From the cell containing the given text, extract its center point as (x, y) coordinate. 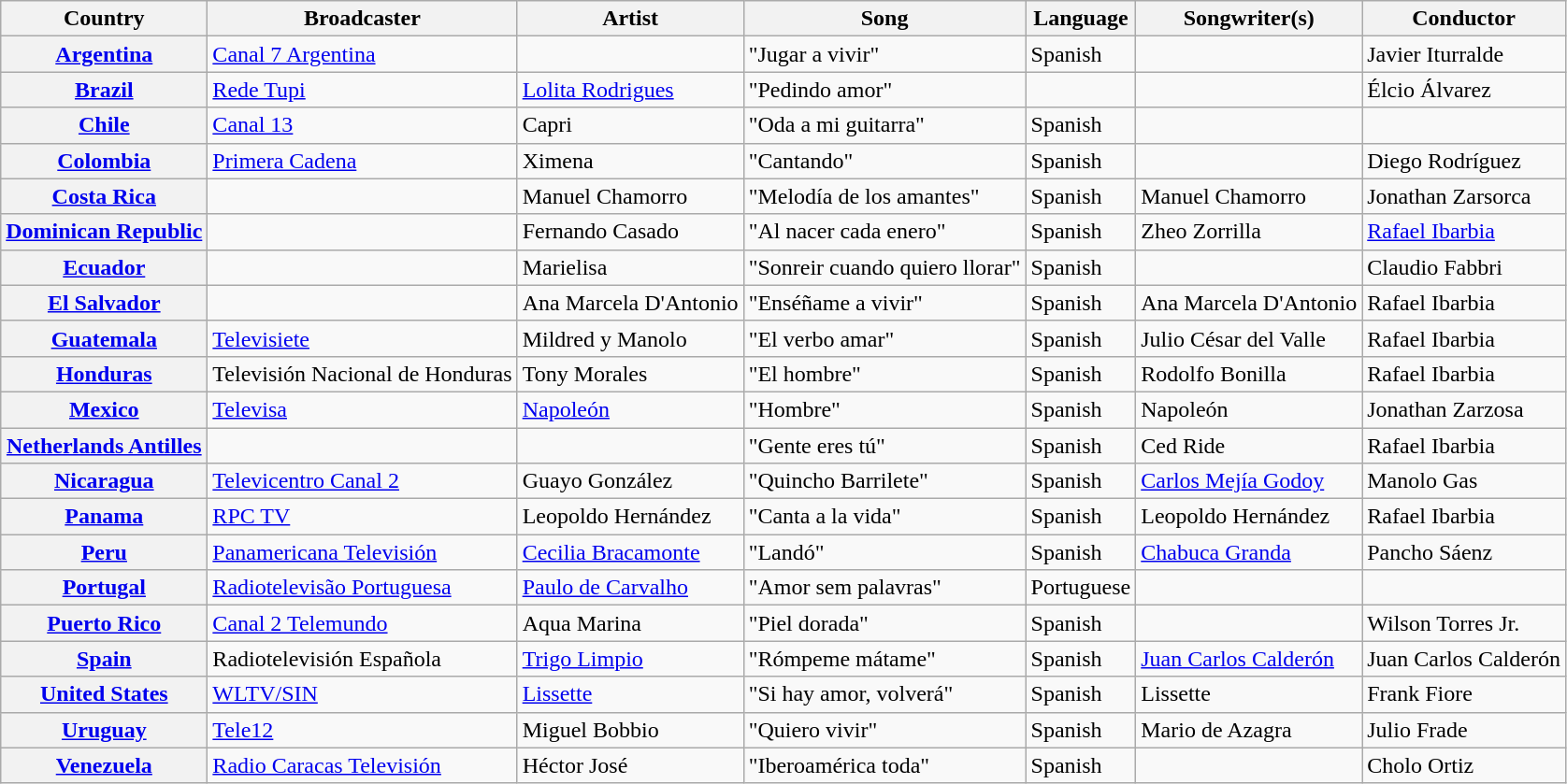
"Landó" (884, 552)
Ximena (630, 161)
Cholo Ortiz (1464, 765)
Radiotelevisión Española (363, 659)
Héctor José (630, 765)
Spain (105, 659)
Wilson Torres Jr. (1464, 623)
"El verbo amar" (884, 338)
Ced Ride (1249, 446)
Canal 2 Telemundo (363, 623)
Tony Morales (630, 374)
Panama (105, 517)
Mexico (105, 409)
Fernando Casado (630, 232)
Julio César del Valle (1249, 338)
Brazil (105, 90)
"Cantando" (884, 161)
"Amor sem palavras" (884, 588)
Country (105, 19)
Songwriter(s) (1249, 19)
Canal 13 (363, 125)
Jonathan Zarzosa (1464, 409)
Élcio Álvarez (1464, 90)
Honduras (105, 374)
Uruguay (105, 730)
Paulo de Carvalho (630, 588)
Miguel Bobbio (630, 730)
Puerto Rico (105, 623)
"Canta a la vida" (884, 517)
Cecilia Bracamonte (630, 552)
Panamericana Televisión (363, 552)
Conductor (1464, 19)
"Sonreir cuando quiero llorar" (884, 267)
"Piel dorada" (884, 623)
Language (1081, 19)
Mildred y Manolo (630, 338)
RPC TV (363, 517)
"Quincho Barrilete" (884, 481)
Televisa (363, 409)
WLTV/SIN (363, 694)
Javier Iturralde (1464, 54)
Julio Frade (1464, 730)
Carlos Mejía Godoy (1249, 481)
Colombia (105, 161)
"El hombre" (884, 374)
Trigo Limpio (630, 659)
"Hombre" (884, 409)
Pancho Sáenz (1464, 552)
El Salvador (105, 303)
"Enséñame a vivir" (884, 303)
Rodolfo Bonilla (1249, 374)
"Iberoamérica toda" (884, 765)
Jonathan Zarsorca (1464, 196)
Diego Rodríguez (1464, 161)
Nicaragua (105, 481)
Portuguese (1081, 588)
Peru (105, 552)
"Melodía de los amantes" (884, 196)
"Quiero vivir" (884, 730)
Primera Cadena (363, 161)
Rede Tupi (363, 90)
Guatemala (105, 338)
Capri (630, 125)
"Gente eres tú" (884, 446)
Frank Fiore (1464, 694)
Zheo Zorrilla (1249, 232)
Televisiete (363, 338)
Tele12 (363, 730)
Chile (105, 125)
Manolo Gas (1464, 481)
Televisión Nacional de Honduras (363, 374)
Venezuela (105, 765)
Argentina (105, 54)
"Al nacer cada enero" (884, 232)
"Oda a mi guitarra" (884, 125)
Artist (630, 19)
Broadcaster (363, 19)
Canal 7 Argentina (363, 54)
"Si hay amor, volverá" (884, 694)
Dominican Republic (105, 232)
Claudio Fabbri (1464, 267)
Portugal (105, 588)
Song (884, 19)
"Jugar a vivir" (884, 54)
"Pedindo amor" (884, 90)
Chabuca Granda (1249, 552)
"Rómpeme mátame" (884, 659)
United States (105, 694)
Ecuador (105, 267)
Radio Caracas Televisión (363, 765)
Aqua Marina (630, 623)
Guayo González (630, 481)
Costa Rica (105, 196)
Marielisa (630, 267)
Netherlands Antilles (105, 446)
Lolita Rodrigues (630, 90)
Mario de Azagra (1249, 730)
Radiotelevisão Portuguesa (363, 588)
Televicentro Canal 2 (363, 481)
